Identify which cell holds the provided text, then report its [x, y] central coordinate. 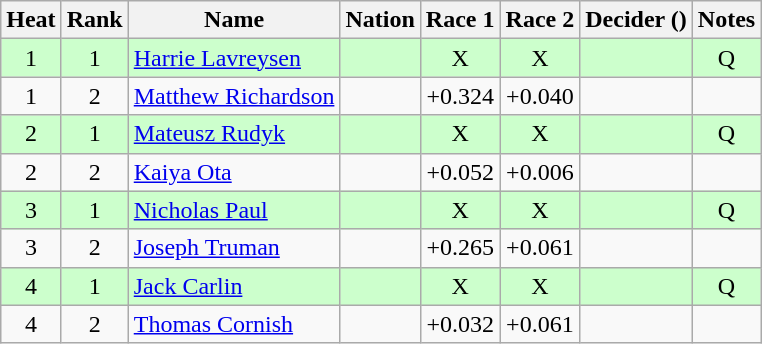
+0.052 [460, 172]
Heat [31, 20]
+0.032 [460, 324]
+0.006 [540, 172]
Name [234, 20]
Mateusz Rudyk [234, 134]
+0.040 [540, 96]
Matthew Richardson [234, 96]
Kaiya Ota [234, 172]
Decider () [636, 20]
Notes [726, 20]
Race 2 [540, 20]
Jack Carlin [234, 286]
Harrie Lavreysen [234, 58]
+0.265 [460, 248]
Nation [380, 20]
Rank [94, 20]
+0.324 [460, 96]
Race 1 [460, 20]
Joseph Truman [234, 248]
Thomas Cornish [234, 324]
Nicholas Paul [234, 210]
